Return the (X, Y) coordinate for the center point of the cell that contains the specified text.  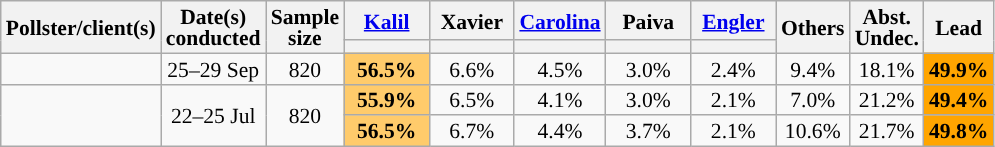
7.0% (813, 100)
49.9% (958, 68)
4.4% (560, 132)
Engler (734, 20)
2.4% (734, 68)
49.8% (958, 132)
Pollster/client(s) (81, 27)
6.5% (472, 100)
9.4% (813, 68)
4.5% (560, 68)
3.7% (648, 132)
6.7% (472, 132)
21.7% (887, 132)
Lead (958, 27)
Paiva (648, 20)
18.1% (887, 68)
Carolina (560, 20)
25–29 Sep (214, 68)
21.2% (887, 100)
4.1% (560, 100)
Abst.Undec. (887, 27)
49.4% (958, 100)
Date(s)conducted (214, 27)
55.9% (386, 100)
6.6% (472, 68)
22–25 Jul (214, 115)
Samplesize (305, 27)
Kalil (386, 20)
Xavier (472, 20)
10.6% (813, 132)
Others (813, 27)
